Pinpoint the cell where the given text exists, returning its (x, y) midpoint coordinate. 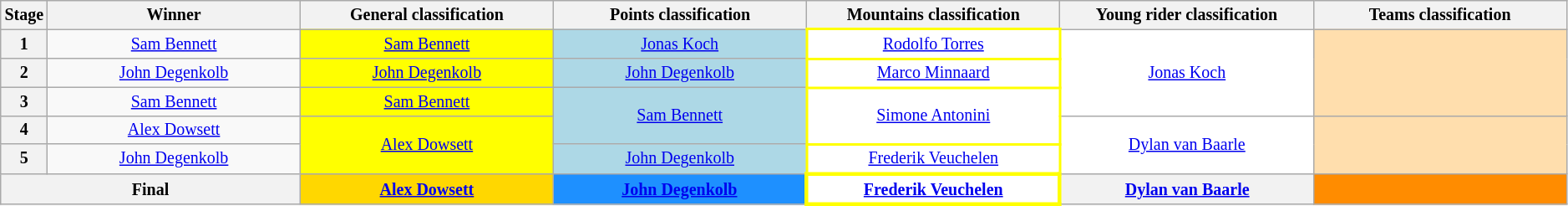
Rodolfo Torres (934, 44)
5 (24, 159)
Teams classification (1440, 15)
Winner (174, 15)
Marco Minnaard (934, 74)
General classification (426, 15)
Mountains classification (934, 15)
4 (24, 131)
Points classification (680, 15)
Young rider classification (1186, 15)
3 (24, 102)
Simone Antonini (934, 116)
Stage (24, 15)
2 (24, 74)
1 (24, 44)
Final (150, 189)
